Extract the (X, Y) coordinate from the center of the cell holding the provided text.  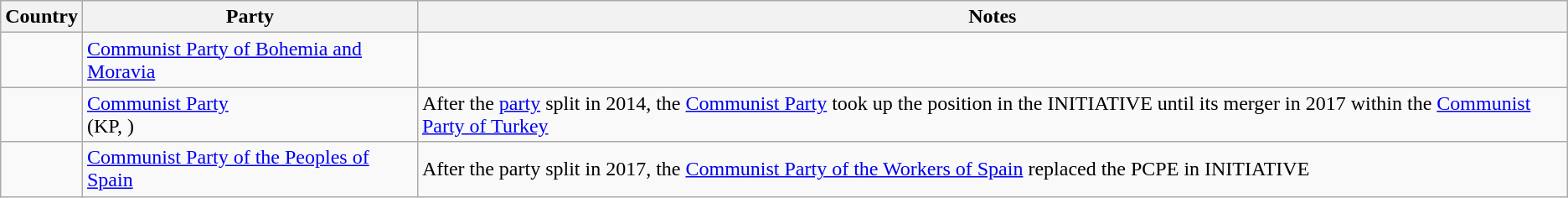
Party (250, 17)
Notes (992, 17)
Communist Party(KP, ) (250, 114)
Country (42, 17)
Communist Party of the Peoples of Spain (250, 169)
Communist Party of Bohemia and Moravia (250, 60)
After the party split in 2017, the Communist Party of the Workers of Spain replaced the PCPE in INITIATIVE (992, 169)
